Return the (X, Y) coordinate for the center point of the cell that contains the specified text.  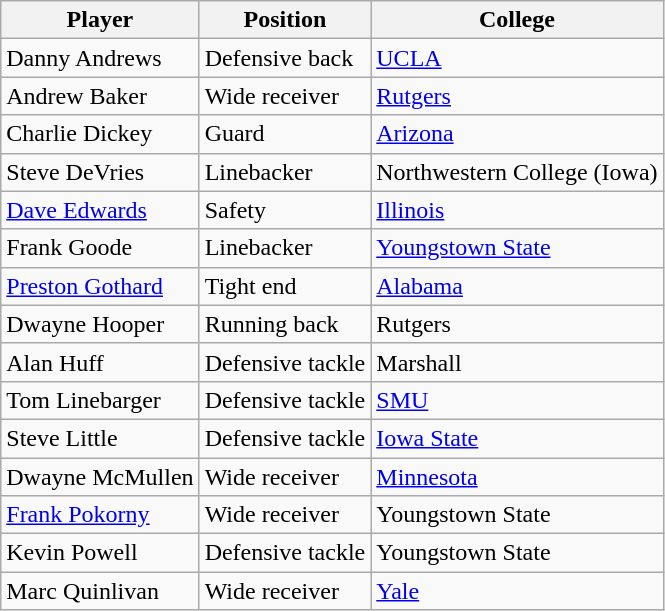
Safety (285, 210)
Dwayne McMullen (100, 477)
Steve DeVries (100, 172)
Frank Pokorny (100, 515)
Marc Quinlivan (100, 591)
Danny Andrews (100, 58)
Andrew Baker (100, 96)
Frank Goode (100, 248)
Tight end (285, 286)
Steve Little (100, 438)
Running back (285, 324)
Yale (517, 591)
Player (100, 20)
Minnesota (517, 477)
Northwestern College (Iowa) (517, 172)
UCLA (517, 58)
Defensive back (285, 58)
College (517, 20)
Marshall (517, 362)
Charlie Dickey (100, 134)
Dwayne Hooper (100, 324)
Guard (285, 134)
SMU (517, 400)
Tom Linebarger (100, 400)
Kevin Powell (100, 553)
Arizona (517, 134)
Alan Huff (100, 362)
Preston Gothard (100, 286)
Position (285, 20)
Dave Edwards (100, 210)
Iowa State (517, 438)
Alabama (517, 286)
Illinois (517, 210)
